Output the [X, Y] coordinate of the center of the cell containing the given text.  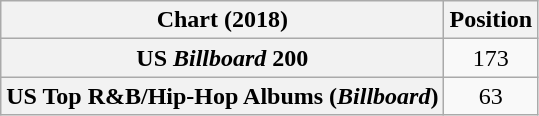
US Billboard 200 [222, 58]
Position [491, 20]
63 [491, 96]
US Top R&B/Hip-Hop Albums (Billboard) [222, 96]
173 [491, 58]
Chart (2018) [222, 20]
